Identify which cell holds the provided text, then report its [x, y] central coordinate. 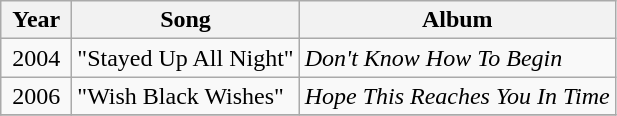
Don't Know How To Begin [457, 58]
Year [36, 20]
"Wish Black Wishes" [186, 96]
Song [186, 20]
2006 [36, 96]
Hope This Reaches You In Time [457, 96]
2004 [36, 58]
Album [457, 20]
"Stayed Up All Night" [186, 58]
